Pinpoint the cell where the given text exists, returning its [x, y] midpoint coordinate. 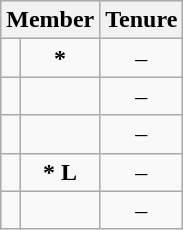
Member [50, 20]
Tenure [142, 20]
* L [60, 172]
* [60, 58]
